Locate the cell with the specified text and output its [x, y] center coordinate. 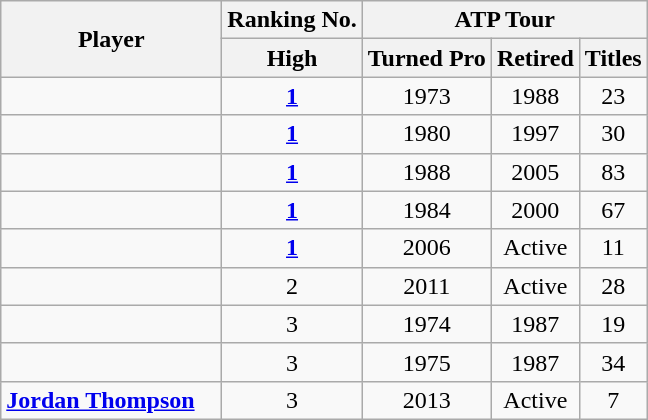
1975 [426, 362]
19 [613, 324]
Ranking No. [292, 20]
1973 [426, 96]
67 [613, 210]
2011 [426, 286]
7 [613, 400]
Turned Pro [426, 58]
2006 [426, 248]
11 [613, 248]
23 [613, 96]
30 [613, 134]
1980 [426, 134]
2013 [426, 400]
Titles [613, 58]
1984 [426, 210]
Jordan Thompson [112, 400]
1997 [535, 134]
Player [112, 39]
1974 [426, 324]
2000 [535, 210]
28 [613, 286]
34 [613, 362]
83 [613, 172]
2 [292, 286]
2005 [535, 172]
Retired [535, 58]
High [292, 58]
ATP Tour [504, 20]
